Find where the given text appears and provide that cell's center as (x, y) coordinate. 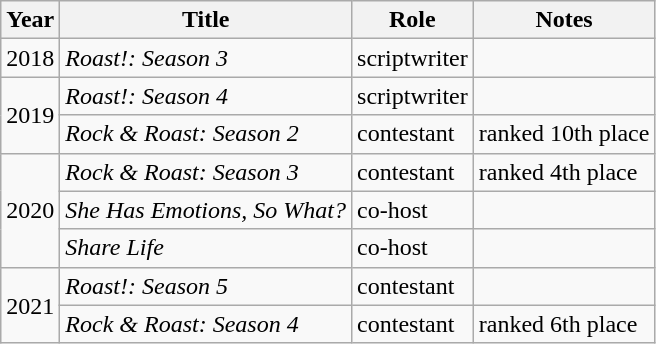
Rock & Roast: Season 4 (206, 324)
Share Life (206, 248)
ranked 4th place (564, 172)
2019 (30, 115)
She Has Emotions, So What? (206, 210)
Notes (564, 20)
2020 (30, 210)
Roast!: Season 4 (206, 96)
Year (30, 20)
Rock & Roast: Season 3 (206, 172)
2021 (30, 305)
Roast!: Season 5 (206, 286)
Role (413, 20)
ranked 10th place (564, 134)
Roast!: Season 3 (206, 58)
Rock & Roast: Season 2 (206, 134)
ranked 6th place (564, 324)
2018 (30, 58)
Title (206, 20)
